Extract the [x, y] coordinate from the center of the cell holding the provided text.  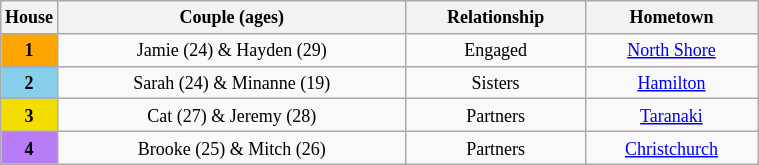
3 [30, 116]
1 [30, 50]
Engaged [496, 50]
Cat (27) & Jeremy (28) [232, 116]
Sisters [496, 82]
Jamie (24) & Hayden (29) [232, 50]
Couple (ages) [232, 18]
Brooke (25) & Mitch (26) [232, 148]
4 [30, 148]
Sarah (24) & Minanne (19) [232, 82]
Hometown [671, 18]
North Shore [671, 50]
Relationship [496, 18]
Taranaki [671, 116]
House [30, 18]
Hamilton [671, 82]
Christchurch [671, 148]
2 [30, 82]
